Identify which cell holds the provided text, then report its (X, Y) central coordinate. 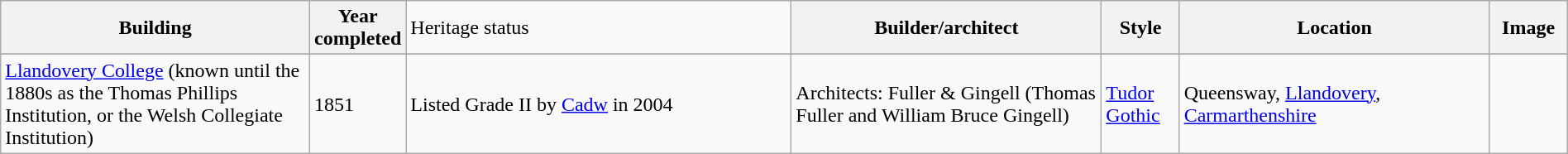
Tudor Gothic (1140, 104)
Building (155, 28)
Architects: Fuller & Gingell (Thomas Fuller and William Bruce Gingell) (946, 104)
Image (1528, 28)
Heritage status (599, 28)
Builder/architect (946, 28)
Llandovery College (known until the 1880s as the Thomas Phillips Institution, or the Welsh Collegiate Institution) (155, 104)
Listed Grade II by Cadw in 2004 (599, 104)
Year completed (357, 28)
Queensway, Llandovery, Carmarthenshire (1335, 104)
Location (1335, 28)
Style (1140, 28)
1851 (357, 104)
